Capture the cell that displays the provided text and extract its (x, y) central coordinate. 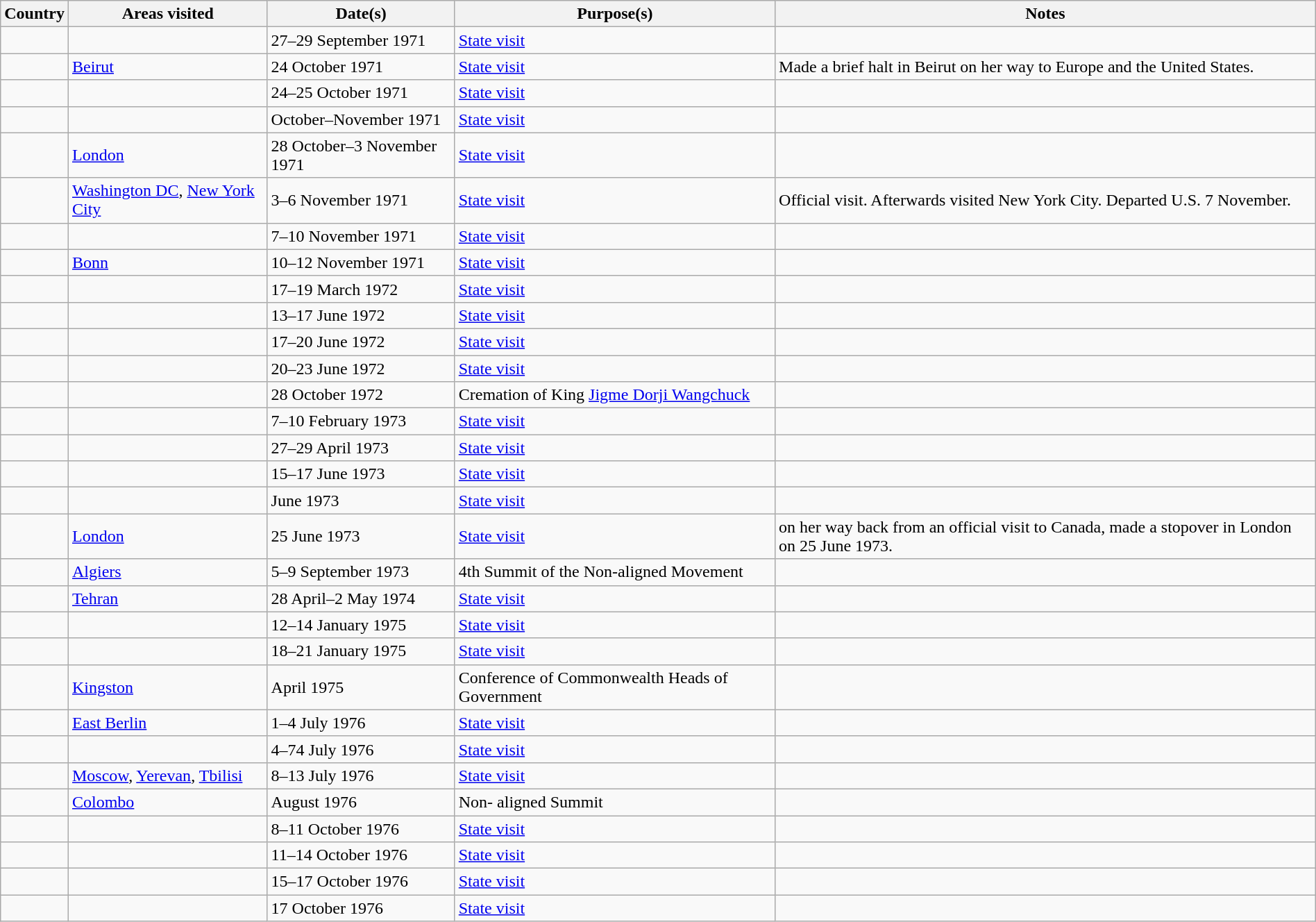
8–13 July 1976 (361, 776)
3–6 November 1971 (361, 200)
27–29 April 1973 (361, 448)
East Berlin (168, 723)
25 June 1973 (361, 536)
4th Summit of the Non-aligned Movement (615, 572)
20–23 June 1972 (361, 369)
Notes (1045, 14)
27–29 September 1971 (361, 40)
on her way back from an official visit to Canada, made a stopover in London on 25 June 1973. (1045, 536)
Tehran (168, 598)
7–10 November 1971 (361, 236)
August 1976 (361, 802)
Non- aligned Summit (615, 802)
15–17 June 1973 (361, 474)
Colombo (168, 802)
7–10 February 1973 (361, 421)
Purpose(s) (615, 14)
Country (35, 14)
June 1973 (361, 501)
4–74 July 1976 (361, 749)
18–21 January 1975 (361, 651)
12–14 January 1975 (361, 625)
28 October 1972 (361, 395)
13–17 June 1972 (361, 315)
Moscow, Yerevan, Tbilisi (168, 776)
Areas visited (168, 14)
15–17 October 1976 (361, 882)
Official visit. Afterwards visited New York City. Departed U.S. 7 November. (1045, 200)
17–20 June 1972 (361, 342)
1–4 July 1976 (361, 723)
24 October 1971 (361, 67)
Bonn (168, 262)
10–12 November 1971 (361, 262)
October–November 1971 (361, 119)
Date(s) (361, 14)
Cremation of King Jigme Dorji Wangchuck (615, 395)
Washington DC, New York City (168, 200)
Kingston (168, 687)
17–19 March 1972 (361, 289)
28 April–2 May 1974 (361, 598)
Conference of Commonwealth Heads of Government (615, 687)
28 October–3 November 1971 (361, 156)
11–14 October 1976 (361, 855)
17 October 1976 (361, 908)
Made a brief halt in Beirut on her way to Europe and the United States. (1045, 67)
April 1975 (361, 687)
5–9 September 1973 (361, 572)
8–11 October 1976 (361, 828)
Algiers (168, 572)
24–25 October 1971 (361, 93)
Beirut (168, 67)
